Pinpoint the cell where the given text exists, returning its (x, y) midpoint coordinate. 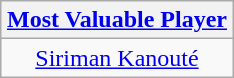
Siriman Kanouté (116, 58)
Most Valuable Player (116, 20)
